Find where the given text appears and provide that cell's center as [X, Y] coordinate. 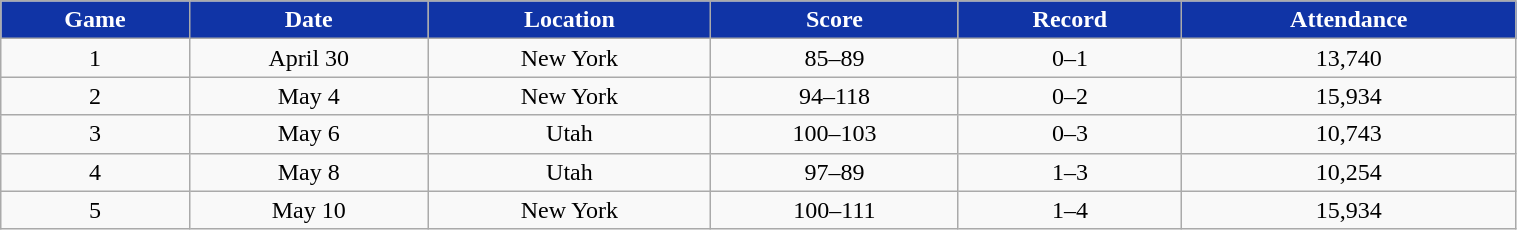
0–1 [1070, 58]
94–118 [835, 96]
3 [96, 134]
Score [835, 20]
April 30 [308, 58]
100–103 [835, 134]
0–2 [1070, 96]
May 8 [308, 172]
Attendance [1349, 20]
Record [1070, 20]
May 4 [308, 96]
May 10 [308, 210]
Location [569, 20]
85–89 [835, 58]
1–4 [1070, 210]
1 [96, 58]
10,254 [1349, 172]
97–89 [835, 172]
May 6 [308, 134]
100–111 [835, 210]
1–3 [1070, 172]
5 [96, 210]
Date [308, 20]
0–3 [1070, 134]
13,740 [1349, 58]
10,743 [1349, 134]
Game [96, 20]
4 [96, 172]
2 [96, 96]
